Return [X, Y] of the center of cell containing provided text 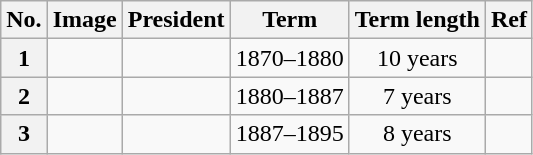
No. [24, 20]
President [176, 20]
1880–1887 [290, 96]
1870–1880 [290, 58]
1 [24, 58]
1887–1895 [290, 134]
Term [290, 20]
Image [84, 20]
Ref [508, 20]
8 years [417, 134]
2 [24, 96]
3 [24, 134]
Term length [417, 20]
7 years [417, 96]
10 years [417, 58]
